Locate the cell with the specified text and output its [X, Y] center coordinate. 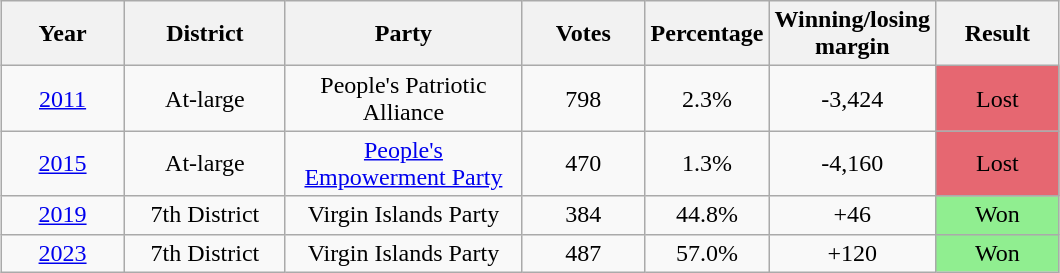
Year [63, 34]
2.3% [707, 98]
Percentage [707, 34]
470 [583, 164]
1.3% [707, 164]
798 [583, 98]
487 [583, 253]
People's Patriotic Alliance [403, 98]
2019 [63, 215]
Winning/losing margin [852, 34]
-3,424 [852, 98]
2011 [63, 98]
44.8% [707, 215]
Result [998, 34]
People's Empowerment Party [403, 164]
Party [403, 34]
District [204, 34]
-4,160 [852, 164]
+46 [852, 215]
57.0% [707, 253]
384 [583, 215]
+120 [852, 253]
2023 [63, 253]
Votes [583, 34]
2015 [63, 164]
